Locate the cell with the specified text and output its (x, y) center coordinate. 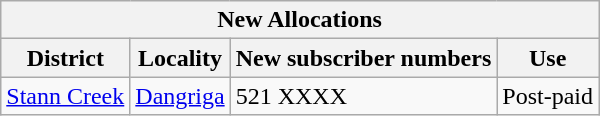
New subscriber numbers (364, 58)
Locality (180, 58)
District (66, 58)
Post-paid (548, 96)
Stann Creek (66, 96)
New Allocations (300, 20)
521 XXXX (364, 96)
Dangriga (180, 96)
Use (548, 58)
